Extract the (x, y) coordinate from the center of the cell holding the provided text.  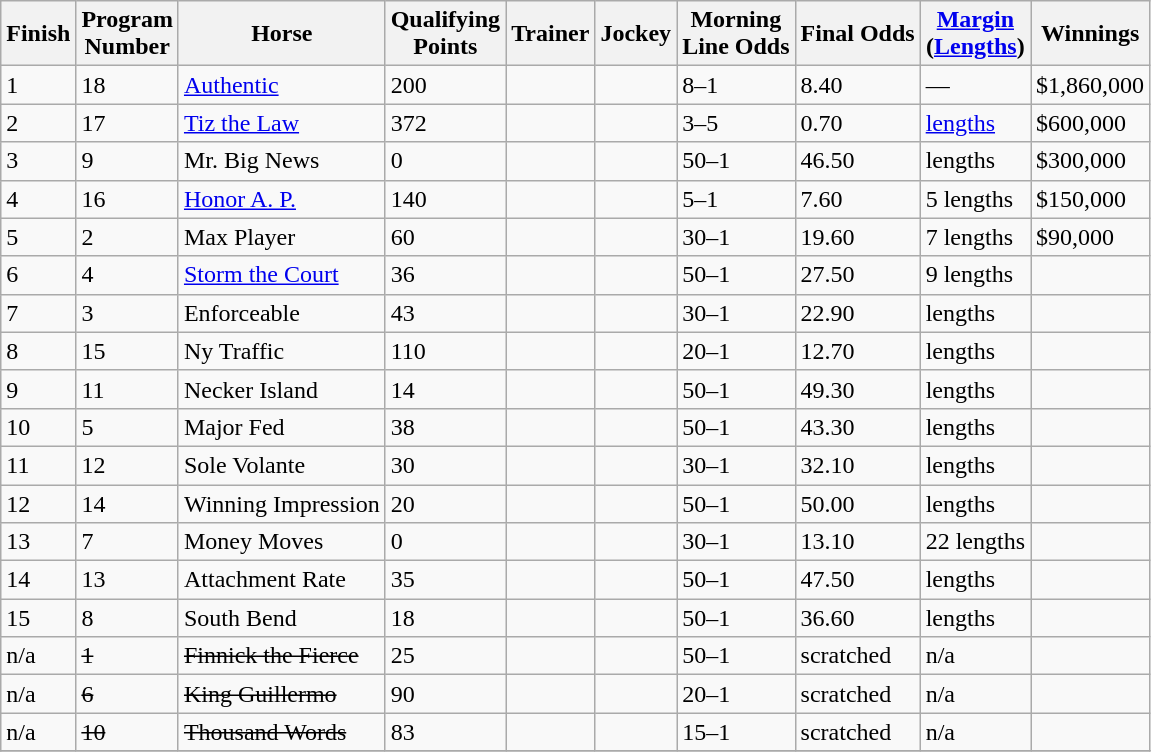
46.50 (858, 161)
Finnick the Fierce (282, 656)
0.70 (858, 123)
Major Fed (282, 427)
83 (445, 732)
King Guillermo (282, 694)
20 (445, 503)
3–5 (736, 123)
90 (445, 694)
Trainer (550, 34)
Tiz the Law (282, 123)
— (975, 85)
ProgramNumber (128, 34)
17 (128, 123)
Ny Traffic (282, 351)
35 (445, 580)
49.30 (858, 389)
25 (445, 656)
19.60 (858, 237)
43.30 (858, 427)
QualifyingPoints (445, 34)
$600,000 (1090, 123)
43 (445, 313)
372 (445, 123)
7 lengths (975, 237)
Attachment Rate (282, 580)
Honor A. P. (282, 199)
Winning Impression (282, 503)
$150,000 (1090, 199)
140 (445, 199)
200 (445, 85)
16 (128, 199)
South Bend (282, 618)
Authentic (282, 85)
110 (445, 351)
Mr. Big News (282, 161)
22 lengths (975, 542)
Horse (282, 34)
Winnings (1090, 34)
27.50 (858, 275)
5–1 (736, 199)
60 (445, 237)
$300,000 (1090, 161)
47.50 (858, 580)
38 (445, 427)
$90,000 (1090, 237)
5 lengths (975, 199)
Max Player (282, 237)
Sole Volante (282, 465)
Necker Island (282, 389)
Jockey (636, 34)
Storm the Court (282, 275)
32.10 (858, 465)
Thousand Words (282, 732)
15–1 (736, 732)
Margin(Lengths) (975, 34)
36 (445, 275)
22.90 (858, 313)
Money Moves (282, 542)
8–1 (736, 85)
Enforceable (282, 313)
MorningLine Odds (736, 34)
8.40 (858, 85)
Final Odds (858, 34)
9 lengths (975, 275)
36.60 (858, 618)
13.10 (858, 542)
30 (445, 465)
Finish (38, 34)
$1,860,000 (1090, 85)
7.60 (858, 199)
50.00 (858, 503)
12.70 (858, 351)
